Locate the cell with the specified text and output its (x, y) center coordinate. 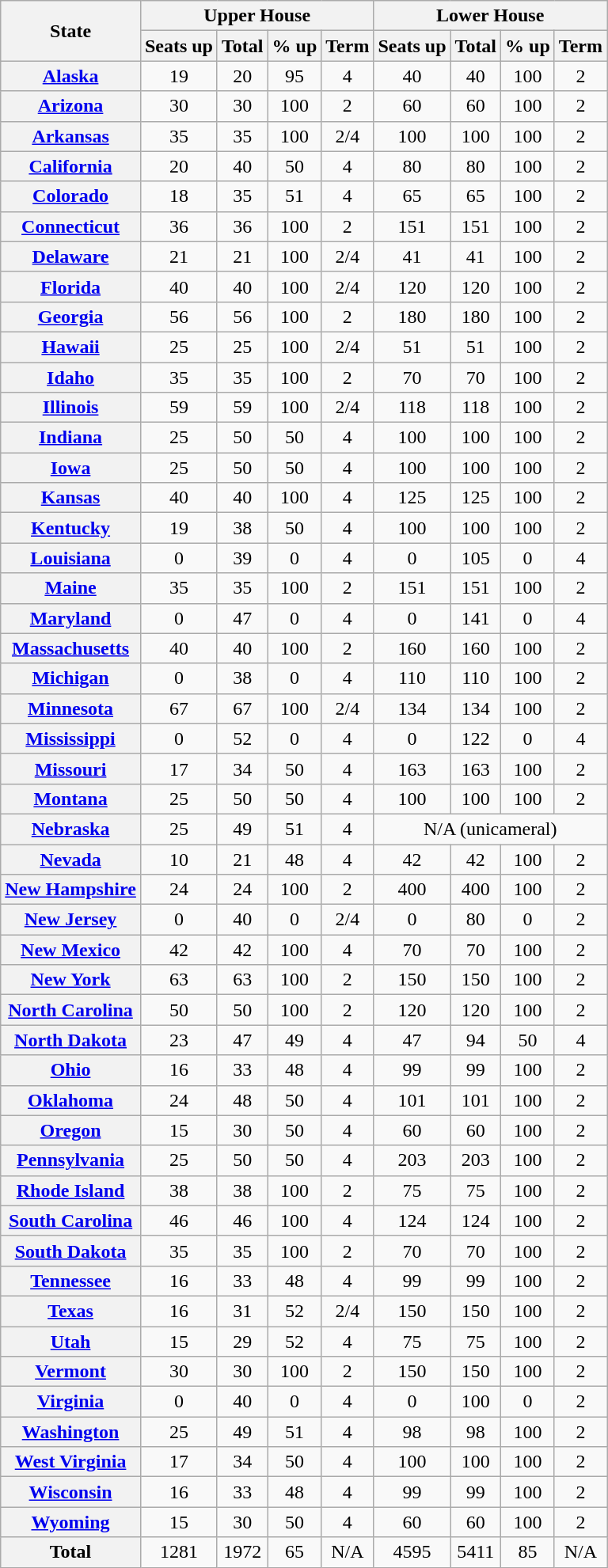
141 (476, 618)
Georgia (71, 317)
Wyoming (71, 1522)
39 (242, 558)
Pennsylvania (71, 1160)
Alaska (71, 76)
Nevada (71, 859)
94 (476, 1040)
Arkansas (71, 136)
105 (476, 558)
85 (528, 1552)
1281 (179, 1552)
18 (179, 196)
Maine (71, 588)
Michigan (71, 678)
Utah (71, 1342)
Louisiana (71, 558)
Washington (71, 1432)
N/A (unicameral) (491, 829)
Lower House (491, 16)
Texas (71, 1311)
Illinois (71, 408)
Minnesota (71, 708)
23 (179, 1040)
Nebraska (71, 829)
Hawaii (71, 347)
New York (71, 980)
1972 (242, 1552)
Upper House (256, 16)
Iowa (71, 468)
Vermont (71, 1372)
North Carolina (71, 1010)
North Dakota (71, 1040)
Mississippi (71, 738)
New Hampshire (71, 890)
Virginia (71, 1402)
Idaho (71, 378)
5411 (476, 1552)
Oregon (71, 1130)
Rhode Island (71, 1190)
Montana (71, 799)
10 (179, 859)
West Virginia (71, 1462)
Colorado (71, 196)
29 (242, 1342)
31 (242, 1311)
New Mexico (71, 950)
State (71, 31)
Florida (71, 287)
Arizona (71, 106)
Missouri (71, 769)
Kentucky (71, 528)
South Dakota (71, 1251)
Ohio (71, 1070)
122 (476, 738)
New Jersey (71, 920)
Massachusetts (71, 648)
Maryland (71, 618)
Oklahoma (71, 1100)
South Carolina (71, 1221)
Connecticut (71, 226)
4595 (412, 1552)
California (71, 166)
95 (294, 76)
Delaware (71, 256)
Tennessee (71, 1281)
Indiana (71, 438)
Kansas (71, 498)
Wisconsin (71, 1492)
